Locate the cell with the specified text and output its (x, y) center coordinate. 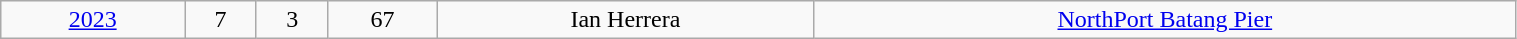
7 (221, 20)
3 (292, 20)
67 (382, 20)
NorthPort Batang Pier (1165, 20)
2023 (93, 20)
Ian Herrera (625, 20)
